Determine the (x, y) coordinate at the center of the cell enclosing the given text.  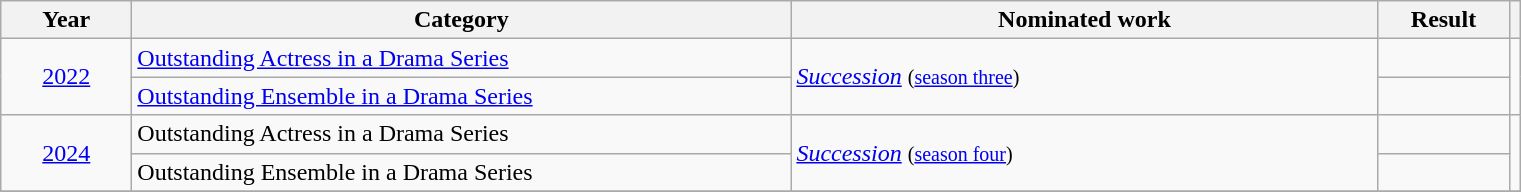
Succession (season four) (1084, 153)
Nominated work (1084, 20)
2024 (66, 153)
Result (1444, 20)
Year (66, 20)
2022 (66, 77)
Category (462, 20)
Succession (season three) (1084, 77)
